From the cell containing the given text, extract its center point as [X, Y] coordinate. 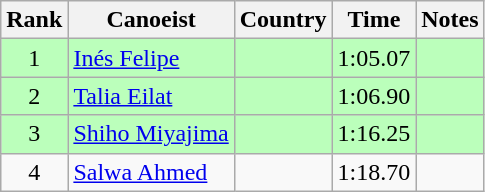
Canoeist [151, 20]
1:05.07 [374, 58]
Notes [450, 20]
1:18.70 [374, 172]
Talia Eilat [151, 96]
2 [34, 96]
3 [34, 134]
Inés Felipe [151, 58]
Time [374, 20]
Shiho Miyajima [151, 134]
Country [283, 20]
Salwa Ahmed [151, 172]
Rank [34, 20]
1:16.25 [374, 134]
1:06.90 [374, 96]
4 [34, 172]
1 [34, 58]
